Identify which cell holds the provided text, then report its (x, y) central coordinate. 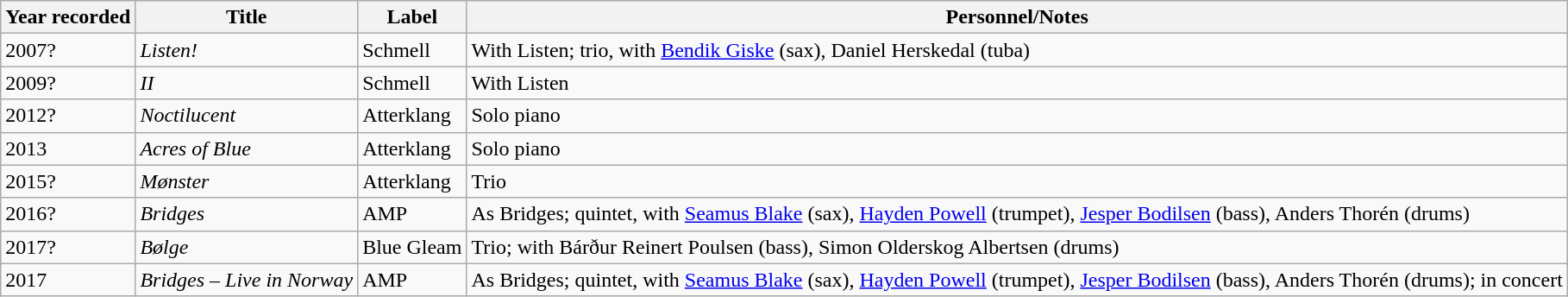
Year recorded (68, 17)
With Listen (1017, 83)
Personnel/Notes (1017, 17)
II (247, 83)
Noctilucent (247, 116)
As Bridges; quintet, with Seamus Blake (sax), Hayden Powell (trumpet), Jesper Bodilsen (bass), Anders Thorén (drums) (1017, 214)
With Listen; trio, with Bendik Giske (sax), Daniel Herskedal (tuba) (1017, 50)
Bridges (247, 214)
Acres of Blue (247, 148)
2007? (68, 50)
As Bridges; quintet, with Seamus Blake (sax), Hayden Powell (trumpet), Jesper Bodilsen (bass), Anders Thorén (drums); in concert (1017, 280)
2009? (68, 83)
2013 (68, 148)
Listen! (247, 50)
Title (247, 17)
Mønster (247, 181)
2012? (68, 116)
2017 (68, 280)
2016? (68, 214)
Bølge (247, 247)
Blue Gleam (412, 247)
2015? (68, 181)
Trio (1017, 181)
2017? (68, 247)
Label (412, 17)
Bridges – Live in Norway (247, 280)
Trio; with Bárður Reinert Poulsen (bass), Simon Olderskog Albertsen (drums) (1017, 247)
